Locate the cell with the specified text and output its [x, y] center coordinate. 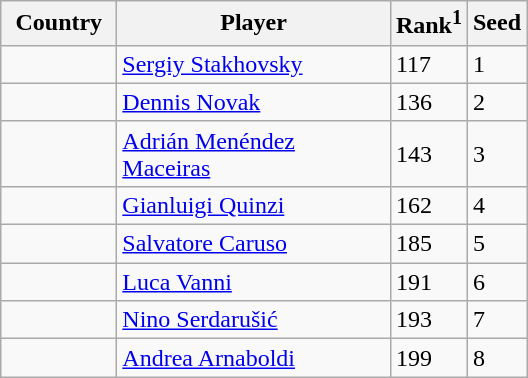
199 [428, 358]
143 [428, 154]
Country [59, 24]
Seed [496, 24]
1 [496, 64]
193 [428, 320]
5 [496, 244]
136 [428, 102]
3 [496, 154]
Sergiy Stakhovsky [254, 64]
2 [496, 102]
Player [254, 24]
Luca Vanni [254, 282]
Adrián Menéndez Maceiras [254, 154]
8 [496, 358]
Gianluigi Quinzi [254, 205]
Dennis Novak [254, 102]
Nino Serdarušić [254, 320]
7 [496, 320]
4 [496, 205]
Andrea Arnaboldi [254, 358]
Rank1 [428, 24]
6 [496, 282]
162 [428, 205]
185 [428, 244]
117 [428, 64]
191 [428, 282]
Salvatore Caruso [254, 244]
